Scan for the cell matching the given text and deliver its (x, y) coordinate at center. 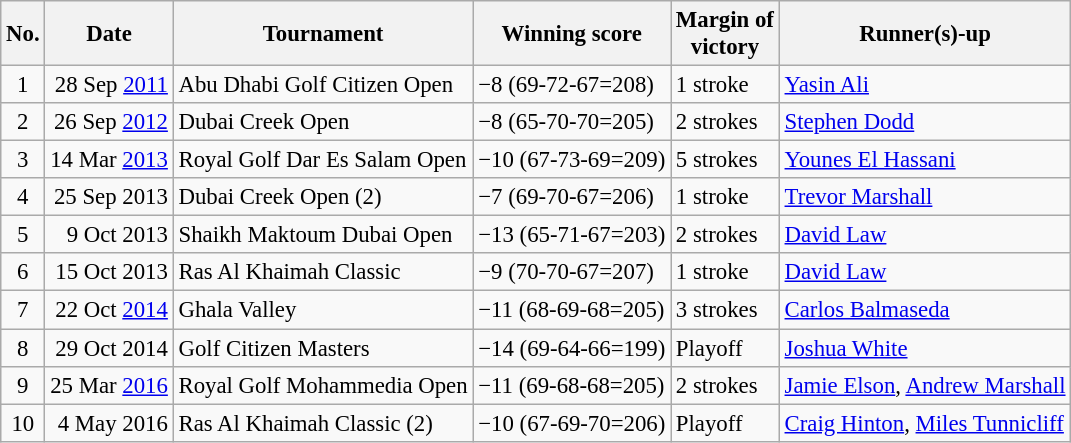
5 strokes (726, 160)
28 Sep 2011 (109, 85)
25 Sep 2013 (109, 197)
29 Oct 2014 (109, 348)
Trevor Marshall (925, 197)
Carlos Balmaseda (925, 310)
9 Oct 2013 (109, 235)
4 May 2016 (109, 423)
2 (23, 122)
Golf Citizen Masters (323, 348)
−10 (67-69-70=206) (572, 423)
Royal Golf Mohammedia Open (323, 385)
−11 (68-69-68=205) (572, 310)
−9 (70-70-67=207) (572, 273)
1 (23, 85)
−13 (65-71-67=203) (572, 235)
9 (23, 385)
Royal Golf Dar Es Salam Open (323, 160)
25 Mar 2016 (109, 385)
22 Oct 2014 (109, 310)
Younes El Hassani (925, 160)
10 (23, 423)
Jamie Elson, Andrew Marshall (925, 385)
4 (23, 197)
−7 (69-70-67=206) (572, 197)
Yasin Ali (925, 85)
5 (23, 235)
−10 (67-73-69=209) (572, 160)
Margin ofvictory (726, 34)
6 (23, 273)
Stephen Dodd (925, 122)
Shaikh Maktoum Dubai Open (323, 235)
−8 (69-72-67=208) (572, 85)
Joshua White (925, 348)
Tournament (323, 34)
Dubai Creek Open (323, 122)
15 Oct 2013 (109, 273)
Dubai Creek Open (2) (323, 197)
3 (23, 160)
Ras Al Khaimah Classic (2) (323, 423)
Date (109, 34)
Runner(s)-up (925, 34)
−11 (69-68-68=205) (572, 385)
Abu Dhabi Golf Citizen Open (323, 85)
14 Mar 2013 (109, 160)
−8 (65-70-70=205) (572, 122)
No. (23, 34)
Craig Hinton, Miles Tunnicliff (925, 423)
3 strokes (726, 310)
Ghala Valley (323, 310)
7 (23, 310)
Winning score (572, 34)
Ras Al Khaimah Classic (323, 273)
−14 (69-64-66=199) (572, 348)
26 Sep 2012 (109, 122)
8 (23, 348)
